Identify which cell holds the provided text, then report its [x, y] central coordinate. 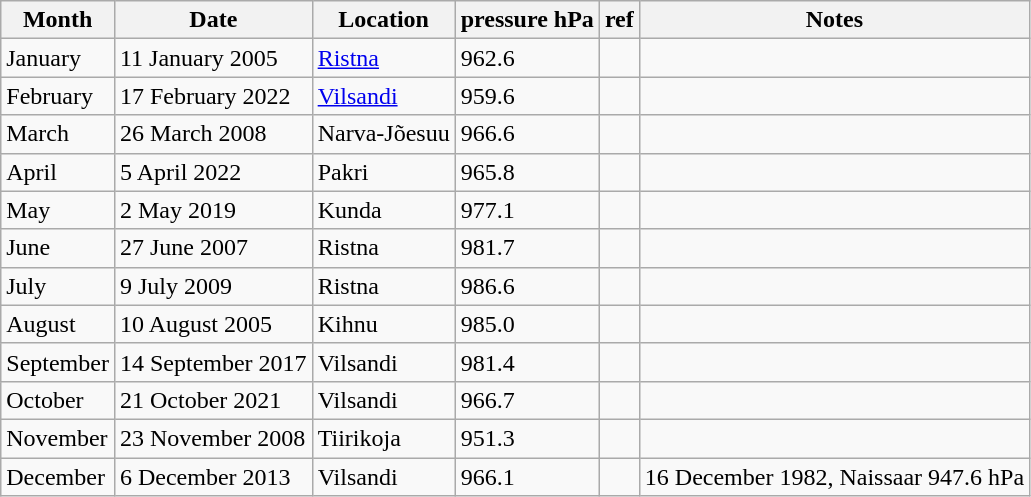
6 December 2013 [213, 477]
11 January 2005 [213, 58]
February [58, 96]
26 March 2008 [213, 134]
July [58, 286]
September [58, 362]
Kihnu [384, 324]
9 July 2009 [213, 286]
2 May 2019 [213, 210]
ref [619, 20]
Narva-Jõesuu [384, 134]
Location [384, 20]
981.4 [527, 362]
December [58, 477]
Tiirikoja [384, 438]
November [58, 438]
May [58, 210]
March [58, 134]
27 June 2007 [213, 248]
17 February 2022 [213, 96]
Notes [834, 20]
23 November 2008 [213, 438]
April [58, 172]
10 August 2005 [213, 324]
981.7 [527, 248]
Pakri [384, 172]
977.1 [527, 210]
16 December 1982, Naissaar 947.6 hPa [834, 477]
5 April 2022 [213, 172]
962.6 [527, 58]
985.0 [527, 324]
Date [213, 20]
14 September 2017 [213, 362]
October [58, 400]
951.3 [527, 438]
21 October 2021 [213, 400]
Kunda [384, 210]
January [58, 58]
959.6 [527, 96]
966.7 [527, 400]
Month [58, 20]
965.8 [527, 172]
986.6 [527, 286]
August [58, 324]
pressure hPa [527, 20]
966.1 [527, 477]
966.6 [527, 134]
June [58, 248]
